From the cell containing the given text, extract its center point as (X, Y) coordinate. 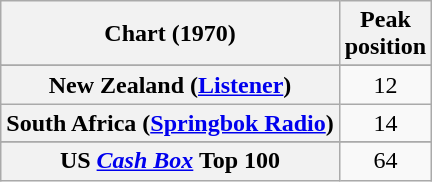
Peakposition (385, 34)
Chart (1970) (170, 34)
14 (385, 123)
South Africa (Springbok Radio) (170, 123)
US Cash Box Top 100 (170, 161)
64 (385, 161)
12 (385, 85)
New Zealand (Listener) (170, 85)
